Output the [x, y] coordinate of the center of the cell containing the given text.  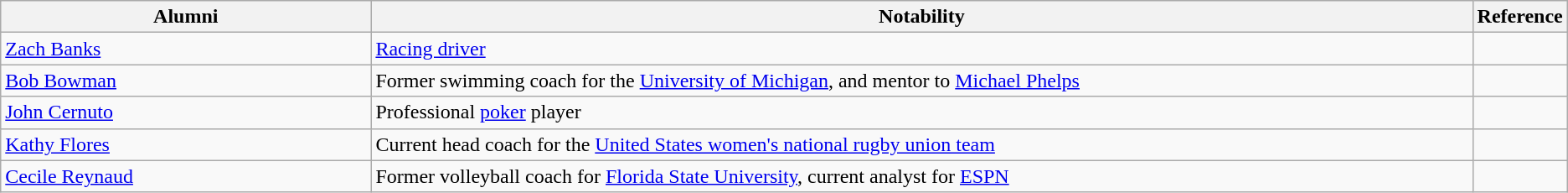
Former swimming coach for the University of Michigan, and mentor to Michael Phelps [921, 81]
Notability [921, 17]
Bob Bowman [186, 81]
Former volleyball coach for Florida State University, current analyst for ESPN [921, 176]
Current head coach for the United States women's national rugby union team [921, 144]
Kathy Flores [186, 144]
Racing driver [921, 49]
Professional poker player [921, 112]
Reference [1519, 17]
Zach Banks [186, 49]
John Cernuto [186, 112]
Alumni [186, 17]
Cecile Reynaud [186, 176]
